Pinpoint the cell where the given text exists, returning its (X, Y) midpoint coordinate. 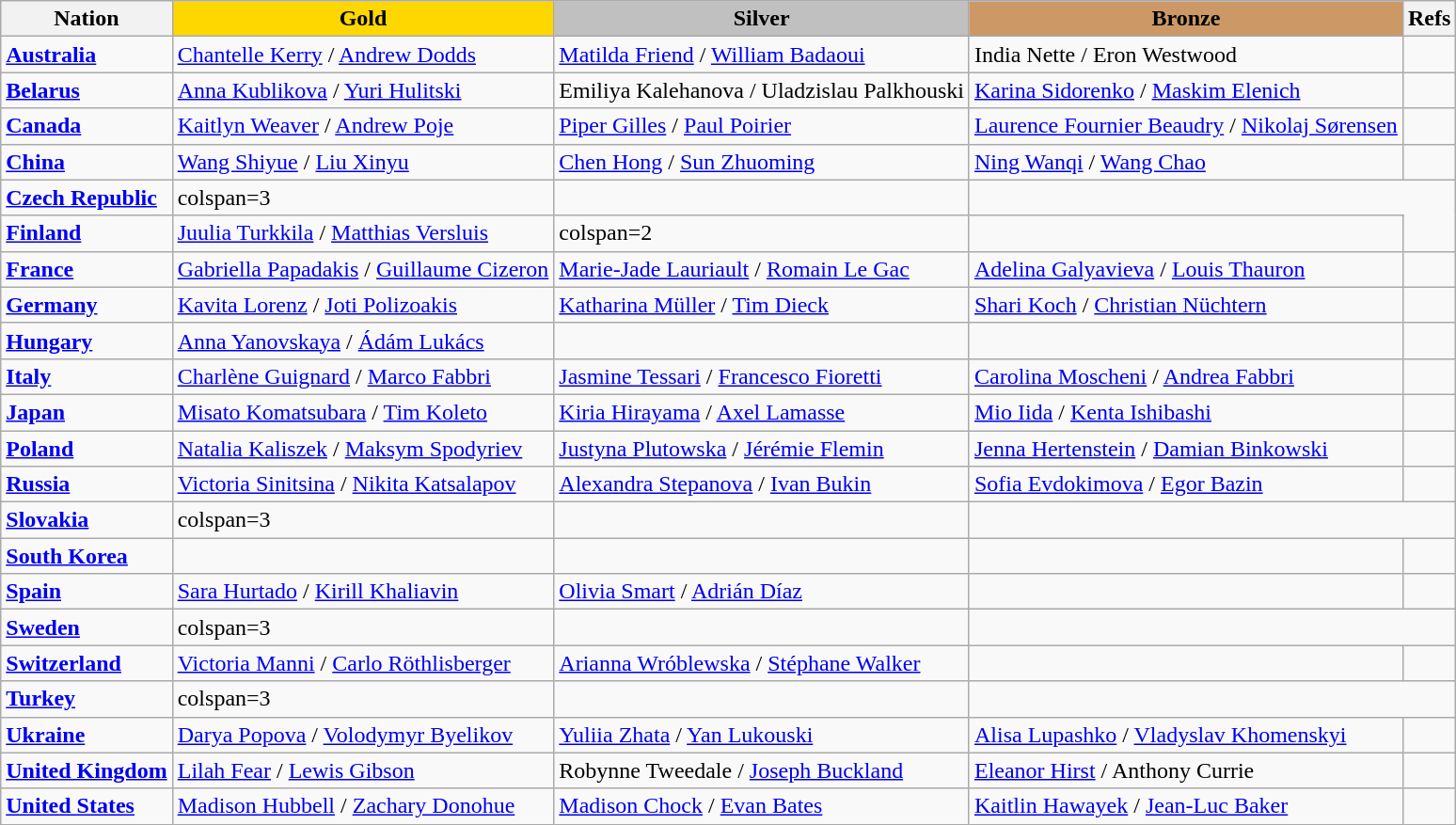
Jenna Hertenstein / Damian Binkowski (1185, 449)
Matilda Friend / William Badaoui (762, 55)
Poland (87, 449)
Wang Shiyue / Liu Xinyu (363, 162)
Chen Hong / Sun Zhuoming (762, 162)
Chantelle Kerry / Andrew Dodds (363, 55)
Victoria Sinitsina / Nikita Katsalapov (363, 484)
Sara Hurtado / Kirill Khaliavin (363, 592)
Gold (363, 19)
Darya Popova / Volodymyr Byelikov (363, 735)
Adelina Galyavieva / Louis Thauron (1185, 269)
Turkey (87, 699)
Hungary (87, 341)
Alexandra Stepanova / Ivan Bukin (762, 484)
Jasmine Tessari / Francesco Fioretti (762, 376)
Belarus (87, 90)
United Kingdom (87, 770)
Gabriella Papadakis / Guillaume Cizeron (363, 269)
Japan (87, 412)
Natalia Kaliszek / Maksym Spodyriev (363, 449)
Kaitlin Hawayek / Jean-Luc Baker (1185, 806)
Anna Kublikova / Yuri Hulitski (363, 90)
Laurence Fournier Beaudry / Nikolaj Sørensen (1185, 126)
Juulia Turkkila / Matthias Versluis (363, 233)
Nation (87, 19)
Refs (1429, 19)
Russia (87, 484)
colspan=2 (762, 233)
Mio Iida / Kenta Ishibashi (1185, 412)
Shari Koch / Christian Nüchtern (1185, 305)
Kaitlyn Weaver / Andrew Poje (363, 126)
Sweden (87, 627)
China (87, 162)
Yuliia Zhata / Yan Lukouski (762, 735)
Kiria Hirayama / Axel Lamasse (762, 412)
Switzerland (87, 663)
Marie-Jade Lauriault / Romain Le Gac (762, 269)
Charlène Guignard / Marco Fabbri (363, 376)
Italy (87, 376)
Madison Hubbell / Zachary Donohue (363, 806)
Alisa Lupashko / Vladyslav Khomenskyi (1185, 735)
Kavita Lorenz / Joti Polizoakis (363, 305)
India Nette / Eron Westwood (1185, 55)
United States (87, 806)
Australia (87, 55)
Anna Yanovskaya / Ádám Lukács (363, 341)
Eleanor Hirst / Anthony Currie (1185, 770)
Emiliya Kalehanova / Uladzislau Palkhouski (762, 90)
Arianna Wróblewska / Stéphane Walker (762, 663)
Finland (87, 233)
Piper Gilles / Paul Poirier (762, 126)
Lilah Fear / Lewis Gibson (363, 770)
Victoria Manni / Carlo Röthlisberger (363, 663)
Karina Sidorenko / Maskim Elenich (1185, 90)
Silver (762, 19)
Slovakia (87, 520)
Katharina Müller / Tim Dieck (762, 305)
Robynne Tweedale / Joseph Buckland (762, 770)
Sofia Evdokimova / Egor Bazin (1185, 484)
Misato Komatsubara / Tim Koleto (363, 412)
Bronze (1185, 19)
France (87, 269)
Germany (87, 305)
South Korea (87, 556)
Carolina Moscheni / Andrea Fabbri (1185, 376)
Ning Wanqi / Wang Chao (1185, 162)
Ukraine (87, 735)
Olivia Smart / Adrián Díaz (762, 592)
Czech Republic (87, 198)
Canada (87, 126)
Madison Chock / Evan Bates (762, 806)
Spain (87, 592)
Justyna Plutowska / Jérémie Flemin (762, 449)
